Capture the cell that displays the provided text and extract its [x, y] central coordinate. 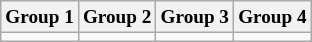
Group 4 [273, 17]
Group 2 [117, 17]
Group 1 [40, 17]
Group 3 [195, 17]
